Search for the cell housing the specified text and yield its [x, y] center coordinate. 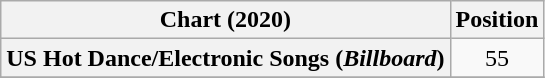
Chart (2020) [226, 20]
55 [497, 58]
Position [497, 20]
US Hot Dance/Electronic Songs (Billboard) [226, 58]
